Search for the cell housing the specified text and yield its (X, Y) center coordinate. 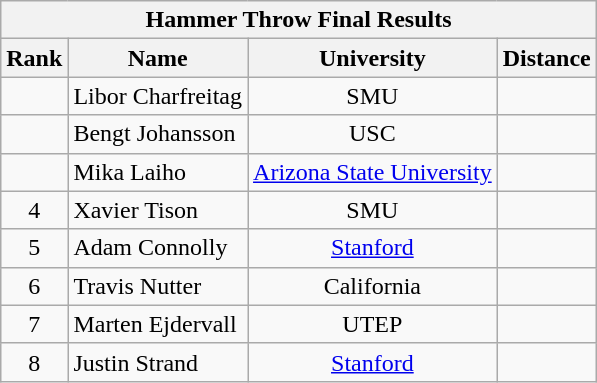
University (373, 58)
Adam Connolly (158, 248)
UTEP (373, 324)
California (373, 286)
Hammer Throw Final Results (299, 20)
5 (34, 248)
Libor Charfreitag (158, 96)
Name (158, 58)
Xavier Tison (158, 210)
USC (373, 134)
Rank (34, 58)
Arizona State University (373, 172)
7 (34, 324)
Mika Laiho (158, 172)
Justin Strand (158, 362)
Distance (546, 58)
Travis Nutter (158, 286)
4 (34, 210)
8 (34, 362)
Bengt Johansson (158, 134)
Marten Ejdervall (158, 324)
6 (34, 286)
